Identify which cell holds the provided text, then report its [X, Y] central coordinate. 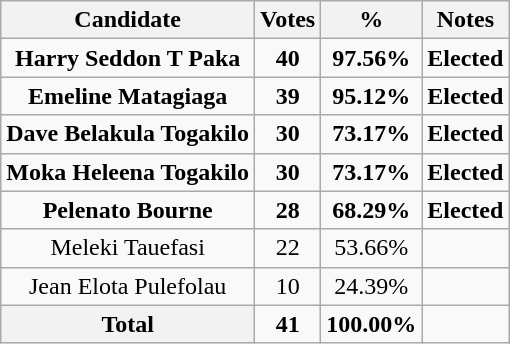
Total [128, 324]
22 [288, 248]
24.39% [372, 286]
Votes [288, 20]
100.00% [372, 324]
Emeline Matagiaga [128, 96]
Harry Seddon T Paka [128, 58]
28 [288, 210]
53.66% [372, 248]
% [372, 20]
97.56% [372, 58]
Notes [466, 20]
68.29% [372, 210]
10 [288, 286]
95.12% [372, 96]
Moka Heleena Togakilo [128, 172]
41 [288, 324]
39 [288, 96]
Pelenato Bourne [128, 210]
Dave Belakula Togakilo [128, 134]
Jean Elota Pulefolau [128, 286]
40 [288, 58]
Meleki Tauefasi [128, 248]
Candidate [128, 20]
